From the cell containing the given text, extract its center point as (X, Y) coordinate. 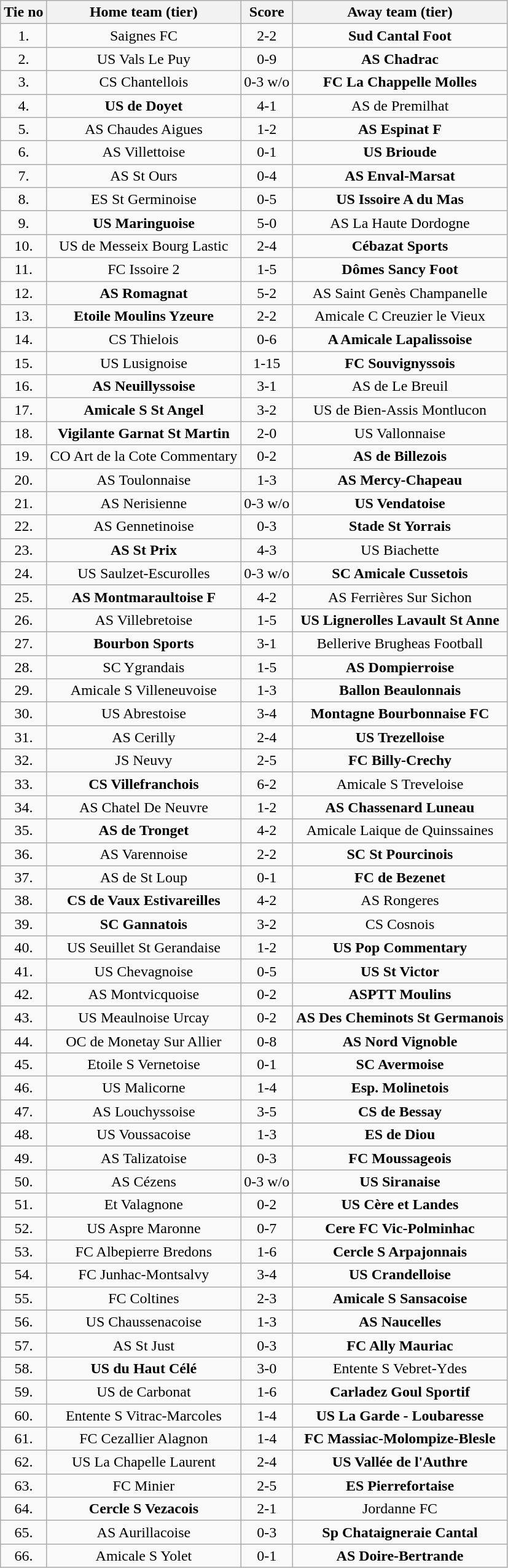
AS Mercy-Chapeau (400, 480)
FC Moussageois (400, 1158)
AS Dompierroise (400, 667)
US St Victor (400, 971)
7. (23, 176)
AS Des Cheminots St Germanois (400, 1017)
Bourbon Sports (144, 643)
Entente S Vebret-Ydes (400, 1368)
AS St Prix (144, 550)
Score (267, 12)
Amicale S Treveloise (400, 784)
FC Billy-Crechy (400, 761)
AS Rongeres (400, 901)
AS Chaudes Aigues (144, 129)
52. (23, 1228)
US Abrestoise (144, 714)
CS Villefranchois (144, 784)
Stade St Yorrais (400, 527)
AS Chatel De Neuvre (144, 807)
29. (23, 691)
SC Avermoise (400, 1065)
US Maringuoise (144, 222)
US de Doyet (144, 106)
25. (23, 597)
33. (23, 784)
US Meaulnoise Urcay (144, 1017)
FC Minier (144, 1486)
0-6 (267, 340)
6-2 (267, 784)
US Vallonnaise (400, 433)
17. (23, 410)
FC Junhac-Montsalvy (144, 1275)
AS de Billezois (400, 457)
US Vendatoise (400, 503)
A Amicale Lapalissoise (400, 340)
AS Toulonnaise (144, 480)
AS Naucelles (400, 1322)
AS Louchyssoise (144, 1111)
60. (23, 1415)
Cercle S Arpajonnais (400, 1252)
3-0 (267, 1368)
Home team (tier) (144, 12)
ES St Germinoise (144, 199)
63. (23, 1486)
AS Talizatoise (144, 1158)
AS St Ours (144, 176)
Amicale C Creuzier le Vieux (400, 316)
US du Haut Célé (144, 1368)
31. (23, 737)
65. (23, 1532)
Vigilante Garnat St Martin (144, 433)
39. (23, 924)
AS Villebretoise (144, 620)
US de Messeix Bourg Lastic (144, 246)
11. (23, 269)
AS Gennetinoise (144, 527)
US Pop Commentary (400, 947)
20. (23, 480)
FC Ally Mauriac (400, 1345)
0-4 (267, 176)
US Chevagnoise (144, 971)
46. (23, 1088)
21. (23, 503)
US Malicorne (144, 1088)
CS de Bessay (400, 1111)
Sp Chataigneraie Cantal (400, 1532)
ES Pierrefortaise (400, 1486)
US Issoire A du Mas (400, 199)
AS Aurillacoise (144, 1532)
10. (23, 246)
FC Souvignyssois (400, 363)
AS de Premilhat (400, 106)
CS Thielois (144, 340)
FC Cezallier Alagnon (144, 1439)
US La Garde - Loubaresse (400, 1415)
34. (23, 807)
Amicale S Villeneuvoise (144, 691)
ASPTT Moulins (400, 994)
64. (23, 1509)
27. (23, 643)
US Seuillet St Gerandaise (144, 947)
US Chaussenacoise (144, 1322)
US La Chapelle Laurent (144, 1462)
AS Montmaraultoise F (144, 597)
38. (23, 901)
3-5 (267, 1111)
5. (23, 129)
Jordanne FC (400, 1509)
Cere FC Vic-Polminhac (400, 1228)
US Vals Le Puy (144, 59)
1. (23, 36)
56. (23, 1322)
48. (23, 1135)
AS Chassenard Luneau (400, 807)
Cébazat Sports (400, 246)
Amicale Laique de Quinssaines (400, 831)
5-0 (267, 222)
43. (23, 1017)
FC Albepierre Bredons (144, 1252)
CS Chantellois (144, 82)
3. (23, 82)
JS Neuvy (144, 761)
8. (23, 199)
12. (23, 293)
AS Doire-Bertrande (400, 1556)
US Voussacoise (144, 1135)
32. (23, 761)
13. (23, 316)
22. (23, 527)
54. (23, 1275)
ES de Diou (400, 1135)
30. (23, 714)
AS Romagnat (144, 293)
Etoile Moulins Yzeure (144, 316)
0-9 (267, 59)
16. (23, 386)
US de Bien-Assis Montlucon (400, 410)
4-1 (267, 106)
Bellerive Brugheas Football (400, 643)
Amicale S Yolet (144, 1556)
Tie no (23, 12)
Montagne Bourbonnaise FC (400, 714)
SC Amicale Cussetois (400, 573)
US Biachette (400, 550)
AS Espinat F (400, 129)
FC de Bezenet (400, 877)
US de Carbonat (144, 1392)
AS La Haute Dordogne (400, 222)
AS Saint Genès Champanelle (400, 293)
US Siranaise (400, 1182)
41. (23, 971)
Etoile S Vernetoise (144, 1065)
AS Ferrières Sur Sichon (400, 597)
Amicale S Sansacoise (400, 1298)
2-3 (267, 1298)
18. (23, 433)
US Brioude (400, 152)
US Cère et Landes (400, 1205)
AS Villettoise (144, 152)
35. (23, 831)
Saignes FC (144, 36)
51. (23, 1205)
28. (23, 667)
58. (23, 1368)
SC St Pourcinois (400, 854)
Cercle S Vezacois (144, 1509)
AS de Le Breuil (400, 386)
Sud Cantal Foot (400, 36)
Carladez Goul Sportif (400, 1392)
FC La Chappelle Molles (400, 82)
AS Montvicquoise (144, 994)
AS Nord Vignoble (400, 1041)
Esp. Molinetois (400, 1088)
2-1 (267, 1509)
US Lignerolles Lavault St Anne (400, 620)
AS de Tronget (144, 831)
9. (23, 222)
47. (23, 1111)
CS de Vaux Estivareilles (144, 901)
CS Cosnois (400, 924)
US Aspre Maronne (144, 1228)
14. (23, 340)
57. (23, 1345)
1-15 (267, 363)
4. (23, 106)
24. (23, 573)
Et Valagnone (144, 1205)
SC Gannatois (144, 924)
AS St Just (144, 1345)
40. (23, 947)
6. (23, 152)
4-3 (267, 550)
Away team (tier) (400, 12)
US Saulzet-Escurolles (144, 573)
US Vallée de l'Authre (400, 1462)
Ballon Beaulonnais (400, 691)
50. (23, 1182)
26. (23, 620)
36. (23, 854)
49. (23, 1158)
AS Neuillyssoise (144, 386)
0-7 (267, 1228)
US Lusignoise (144, 363)
US Crandelloise (400, 1275)
45. (23, 1065)
Amicale S St Angel (144, 410)
FC Coltines (144, 1298)
FC Massiac-Molompize-Blesle (400, 1439)
61. (23, 1439)
AS Enval-Marsat (400, 176)
SC Ygrandais (144, 667)
42. (23, 994)
AS Chadrac (400, 59)
AS de St Loup (144, 877)
FC Issoire 2 (144, 269)
2. (23, 59)
15. (23, 363)
5-2 (267, 293)
62. (23, 1462)
CO Art de la Cote Commentary (144, 457)
19. (23, 457)
OC de Monetay Sur Allier (144, 1041)
66. (23, 1556)
AS Cézens (144, 1182)
44. (23, 1041)
37. (23, 877)
0-8 (267, 1041)
AS Cerilly (144, 737)
Entente S Vitrac-Marcoles (144, 1415)
US Trezelloise (400, 737)
AS Varennoise (144, 854)
2-0 (267, 433)
23. (23, 550)
AS Nerisienne (144, 503)
53. (23, 1252)
55. (23, 1298)
Dômes Sancy Foot (400, 269)
59. (23, 1392)
